Return the (X, Y) coordinate for the center point of the cell that contains the specified text.  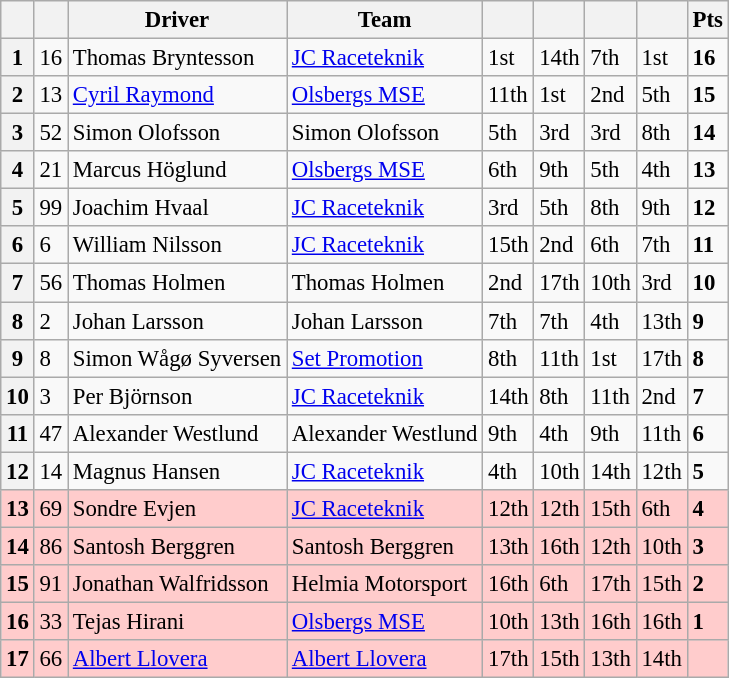
21 (50, 170)
Jonathan Walfridsson (178, 584)
Team (384, 20)
Thomas Bryntesson (178, 58)
Cyril Raymond (178, 95)
69 (50, 509)
66 (50, 659)
99 (50, 208)
Driver (178, 20)
Set Promotion (384, 358)
52 (50, 133)
Pts (708, 20)
Marcus Höglund (178, 170)
Joachim Hvaal (178, 208)
Tejas Hirani (178, 621)
Sondre Evjen (178, 509)
86 (50, 546)
Simon Wågø Syversen (178, 358)
91 (50, 584)
56 (50, 283)
17 (18, 659)
Helmia Motorsport (384, 584)
Magnus Hansen (178, 471)
William Nilsson (178, 245)
Per Björnson (178, 396)
47 (50, 433)
33 (50, 621)
